Return [x, y] of the center of cell containing provided text 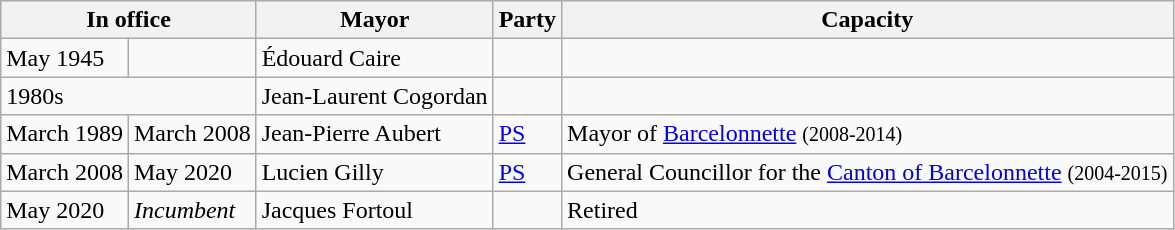
March 1989 [65, 134]
Jean-Laurent Cogordan [374, 96]
May 1945 [65, 58]
General Councillor for the Canton of Barcelonnette (2004-2015) [868, 172]
1980s [128, 96]
Capacity [868, 20]
Party [527, 20]
Mayor of Barcelonnette (2008-2014) [868, 134]
Incumbent [192, 210]
Mayor [374, 20]
In office [128, 20]
Retired [868, 210]
Jacques Fortoul [374, 210]
Jean-Pierre Aubert [374, 134]
Édouard Caire [374, 58]
Lucien Gilly [374, 172]
